Extract the [X, Y] coordinate from the center of the cell holding the provided text.  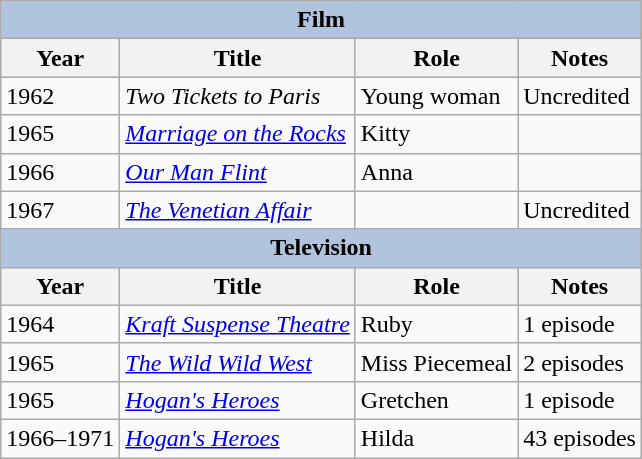
Hilda [436, 438]
Two Tickets to Paris [238, 96]
Television [322, 248]
The Venetian Affair [238, 210]
1966–1971 [60, 438]
Anna [436, 172]
Young woman [436, 96]
Our Man Flint [238, 172]
43 episodes [580, 438]
Kraft Suspense Theatre [238, 324]
2 episodes [580, 362]
Ruby [436, 324]
Gretchen [436, 400]
Kitty [436, 134]
1962 [60, 96]
Film [322, 20]
1964 [60, 324]
The Wild Wild West [238, 362]
1966 [60, 172]
1967 [60, 210]
Miss Piecemeal [436, 362]
Marriage on the Rocks [238, 134]
